Provide the (x, y) coordinate of the cell's center where the given text is located.  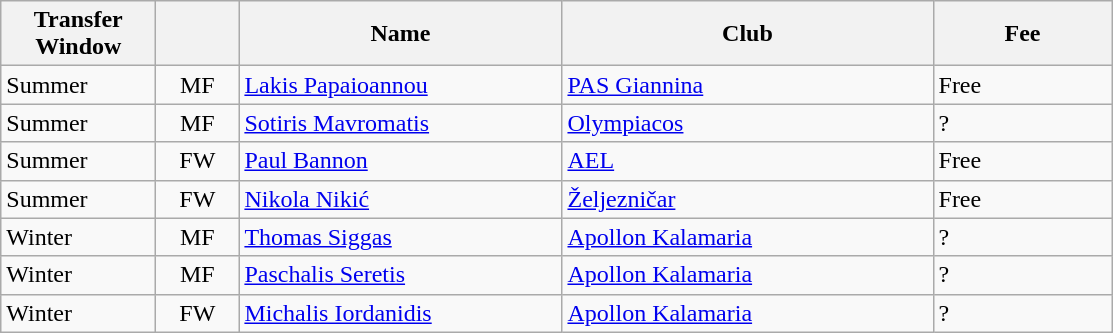
Thomas Siggas (400, 237)
Nikola Nikić (400, 199)
Sotiris Mavromatis (400, 123)
PAS Giannina (748, 85)
Michalis Iordanidis (400, 313)
Željezničar (748, 199)
Transfer Window (78, 34)
Paschalis Seretis (400, 275)
Olympiacos (748, 123)
Name (400, 34)
AEL (748, 161)
Fee (1022, 34)
Club (748, 34)
Lakis Papaioannou (400, 85)
Paul Bannon (400, 161)
